Locate the cell with the specified text and output its (X, Y) center coordinate. 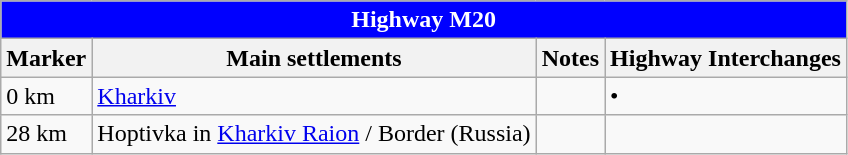
Marker (46, 58)
Highway M20 (424, 20)
Notes (570, 58)
Main settlements (314, 58)
• (726, 96)
0 km (46, 96)
Highway Interchanges (726, 58)
28 km (46, 134)
Kharkiv (314, 96)
Hoptivka in Kharkiv Raion / Border (Russia) (314, 134)
